Return the (x, y) coordinate for the center point of the cell that contains the specified text.  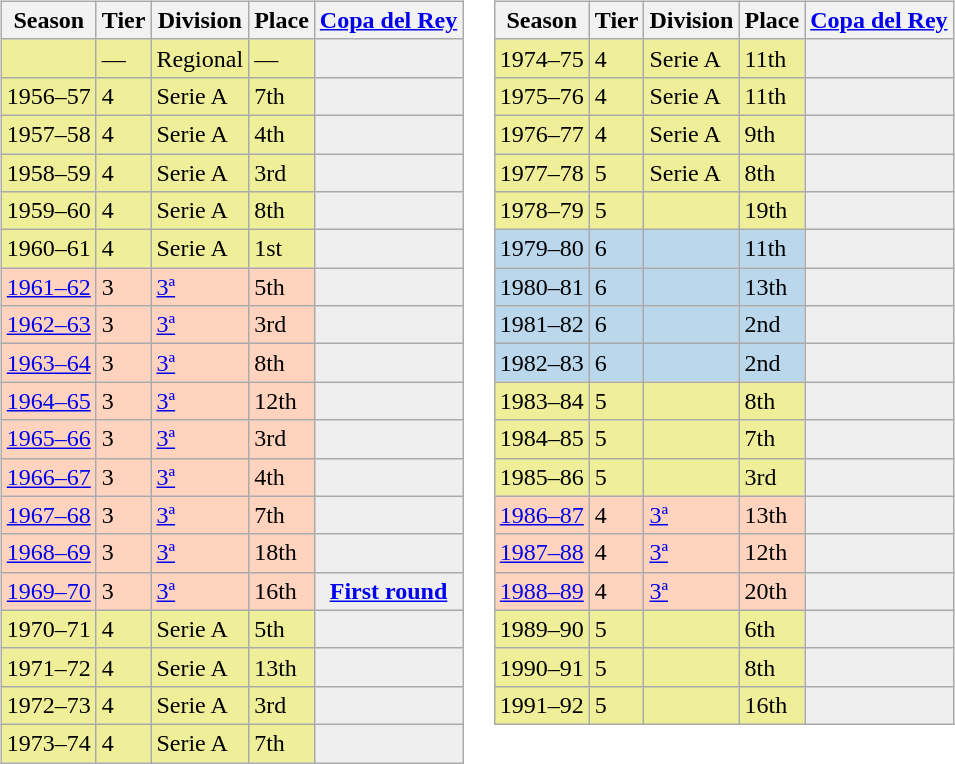
1970–71 (48, 629)
6th (772, 629)
1985–86 (542, 477)
1973–74 (48, 743)
1st (282, 249)
1979–80 (542, 249)
20th (772, 591)
1957–58 (48, 134)
1956–57 (48, 96)
1967–68 (48, 515)
1968–69 (48, 553)
First round (388, 591)
1960–61 (48, 249)
1980–81 (542, 287)
1969–70 (48, 591)
1966–67 (48, 477)
1978–79 (542, 211)
9th (772, 134)
1986–87 (542, 515)
1988–89 (542, 591)
1963–64 (48, 363)
18th (282, 553)
1991–92 (542, 705)
19th (772, 211)
1961–62 (48, 287)
1977–78 (542, 173)
1972–73 (48, 705)
1965–66 (48, 439)
1962–63 (48, 325)
1974–75 (542, 58)
1981–82 (542, 325)
1984–85 (542, 439)
1982–83 (542, 363)
1990–91 (542, 667)
1964–65 (48, 401)
1959–60 (48, 211)
Regional (200, 58)
1976–77 (542, 134)
1989–90 (542, 629)
1987–88 (542, 553)
1983–84 (542, 401)
1971–72 (48, 667)
1975–76 (542, 96)
1958–59 (48, 173)
